From the cell containing the given text, extract its center point as [x, y] coordinate. 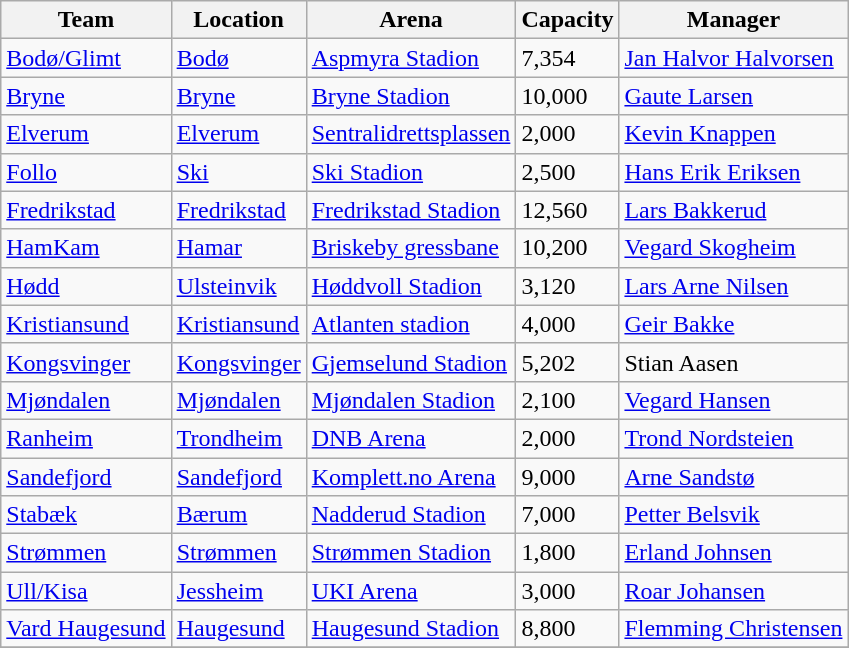
Komplett.no Arena [411, 477]
Team [86, 20]
Stian Aasen [734, 362]
2,100 [568, 400]
Lars Arne Nilsen [734, 286]
Ski Stadion [411, 172]
Bryne Stadion [411, 96]
1,800 [568, 553]
Flemming Christensen [734, 629]
Briskeby gressbane [411, 248]
Høddvoll Stadion [411, 286]
10,000 [568, 96]
9,000 [568, 477]
Arne Sandstø [734, 477]
Lars Bakkerud [734, 210]
Trondheim [238, 438]
Nadderud Stadion [411, 515]
Ulsteinvik [238, 286]
Arena [411, 20]
Gjemselund Stadion [411, 362]
Jan Halvor Halvorsen [734, 58]
Hamar [238, 248]
Haugesund [238, 629]
UKI Arena [411, 591]
Location [238, 20]
Roar Johansen [734, 591]
Vegard Hansen [734, 400]
Ski [238, 172]
Petter Belsvik [734, 515]
12,560 [568, 210]
Fredrikstad Stadion [411, 210]
Strømmen Stadion [411, 553]
Kevin Knappen [734, 134]
DNB Arena [411, 438]
10,200 [568, 248]
Bærum [238, 515]
7,000 [568, 515]
Manager [734, 20]
Geir Bakke [734, 324]
Erland Johnsen [734, 553]
3,120 [568, 286]
Bodø [238, 58]
Atlanten stadion [411, 324]
Jessheim [238, 591]
Follo [86, 172]
8,800 [568, 629]
Vegard Skogheim [734, 248]
Sentralidrettsplassen [411, 134]
2,500 [568, 172]
Stabæk [86, 515]
3,000 [568, 591]
Gaute Larsen [734, 96]
5,202 [568, 362]
Mjøndalen Stadion [411, 400]
Hødd [86, 286]
Vard Haugesund [86, 629]
HamKam [86, 248]
Aspmyra Stadion [411, 58]
Hans Erik Eriksen [734, 172]
Ranheim [86, 438]
Ull/Kisa [86, 591]
Trond Nordsteien [734, 438]
7,354 [568, 58]
4,000 [568, 324]
Haugesund Stadion [411, 629]
Bodø/Glimt [86, 58]
Capacity [568, 20]
